Determine the [x, y] coordinate at the center of the cell enclosing the given text.  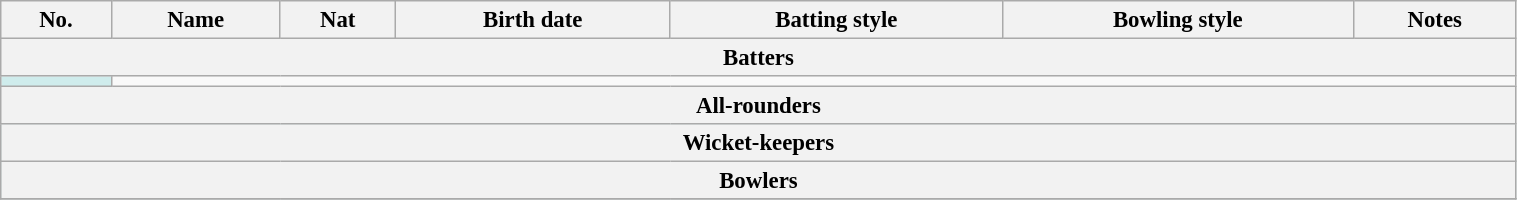
Birth date [532, 20]
Wicket-keepers [758, 143]
All-rounders [758, 106]
Notes [1434, 20]
Batters [758, 58]
Bowlers [758, 181]
Name [196, 20]
Bowling style [1178, 20]
Batting style [836, 20]
No. [56, 20]
Nat [338, 20]
